Provide the [X, Y] coordinate of the cell's center where the given text is located.  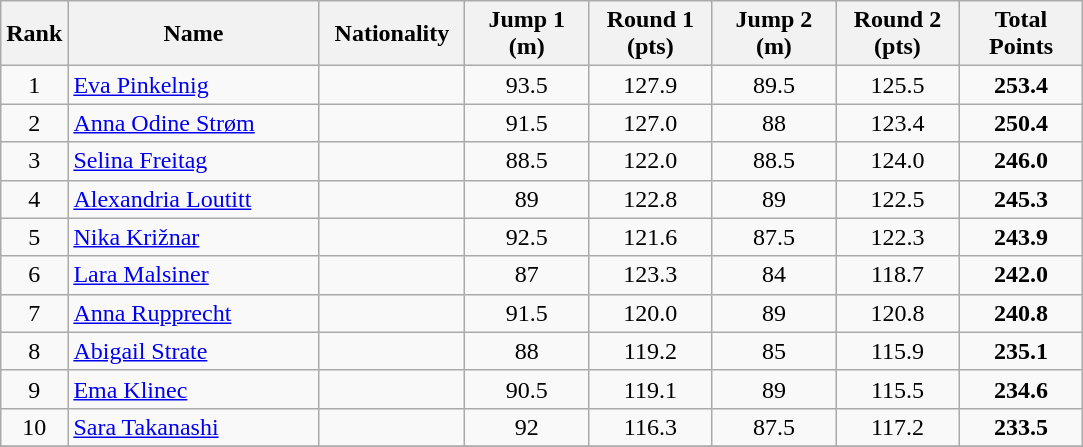
116.3 [651, 427]
123.4 [898, 123]
122.8 [651, 199]
Rank [34, 34]
243.9 [1021, 237]
Round 2 (pts) [898, 34]
Anna Odine Strøm [194, 123]
89.5 [774, 85]
117.2 [898, 427]
121.6 [651, 237]
1 [34, 85]
6 [34, 275]
250.4 [1021, 123]
127.9 [651, 85]
Round 1 (pts) [651, 34]
124.0 [898, 161]
Jump 1 (m) [527, 34]
Abigail Strate [194, 351]
92.5 [527, 237]
Selina Freitag [194, 161]
9 [34, 389]
Jump 2 (m) [774, 34]
120.0 [651, 313]
Alexandria Loutitt [194, 199]
123.3 [651, 275]
Nika Križnar [194, 237]
253.4 [1021, 85]
242.0 [1021, 275]
3 [34, 161]
5 [34, 237]
4 [34, 199]
90.5 [527, 389]
Ema Klinec [194, 389]
122.3 [898, 237]
92 [527, 427]
7 [34, 313]
Nationality [392, 34]
122.5 [898, 199]
122.0 [651, 161]
234.6 [1021, 389]
120.8 [898, 313]
84 [774, 275]
240.8 [1021, 313]
233.5 [1021, 427]
115.5 [898, 389]
118.7 [898, 275]
87 [527, 275]
Lara Malsiner [194, 275]
10 [34, 427]
115.9 [898, 351]
127.0 [651, 123]
119.2 [651, 351]
Eva Pinkelnig [194, 85]
245.3 [1021, 199]
Sara Takanashi [194, 427]
93.5 [527, 85]
246.0 [1021, 161]
125.5 [898, 85]
Anna Rupprecht [194, 313]
85 [774, 351]
8 [34, 351]
Total Points [1021, 34]
235.1 [1021, 351]
119.1 [651, 389]
2 [34, 123]
Name [194, 34]
